Identify which cell holds the provided text, then report its (X, Y) central coordinate. 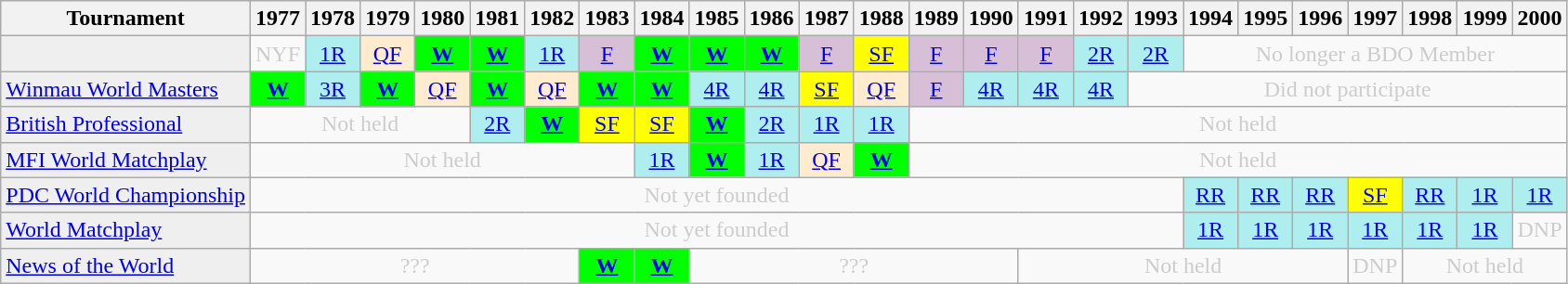
Tournament (126, 19)
No longer a BDO Member (1375, 54)
1994 (1211, 19)
MFI World Matchplay (126, 160)
1995 (1265, 19)
3R (333, 89)
1991 (1046, 19)
World Matchplay (126, 230)
1984 (661, 19)
NYF (277, 54)
1987 (827, 19)
1992 (1100, 19)
PDC World Championship (126, 195)
1977 (277, 19)
1999 (1484, 19)
British Professional (126, 124)
News of the World (126, 265)
1983 (608, 19)
1997 (1375, 19)
1980 (442, 19)
1990 (990, 19)
1981 (498, 19)
1993 (1156, 19)
1988 (881, 19)
1985 (717, 19)
2000 (1540, 19)
1986 (771, 19)
1982 (552, 19)
1978 (333, 19)
1996 (1321, 19)
1989 (936, 19)
Did not participate (1347, 89)
1979 (388, 19)
1998 (1431, 19)
Winmau World Masters (126, 89)
